Identify which cell holds the provided text, then report its [x, y] central coordinate. 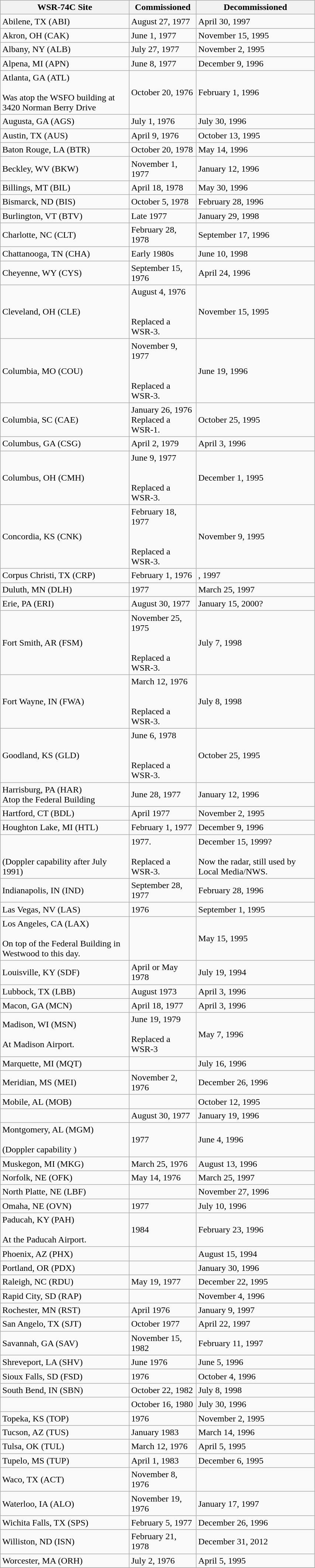
June 28, 1977 [163, 794]
February 18, 1977Replaced a WSR-3. [163, 537]
October 5, 1978 [163, 202]
Concordia, KS (CNK) [65, 537]
Omaha, NE (OVN) [65, 1206]
March 12, 1976 [163, 1447]
Cleveland, OH (CLE) [65, 312]
November 15, 1982 [163, 1343]
May 15, 1995 [255, 938]
January 29, 1998 [255, 216]
WSR-74C Site [65, 7]
June 6, 1978Replaced a WSR-3. [163, 755]
Wichita Falls, TX (SPS) [65, 1523]
June 19, 1979 Replaced a WSR-3 [163, 1034]
Goodland, KS (GLD) [65, 755]
Hartford, CT (BDL) [65, 814]
January 26, 1976Replaced a WSR-1. [163, 420]
December 31, 2012 [255, 1541]
December 22, 1995 [255, 1282]
April 30, 1997 [255, 21]
Burlington, VT (BTV) [65, 216]
Erie, PA (ERI) [65, 604]
Columbia, SC (CAE) [65, 420]
Marquette, MI (MQT) [65, 1063]
April 18, 1978 [163, 188]
April or May 1978 [163, 972]
July 10, 1996 [255, 1206]
April 1976 [163, 1310]
Columbia, MO (COU) [65, 371]
Tulsa, OK (TUL) [65, 1447]
November 8, 1976 [163, 1479]
October 22, 1982 [163, 1390]
April 22, 1997 [255, 1324]
August 4, 1976Replaced a WSR-3. [163, 312]
October 13, 1995 [255, 135]
February 1, 1977 [163, 828]
Bismarck, ND (BIS) [65, 202]
October 12, 1995 [255, 1101]
South Bend, IN (SBN) [65, 1390]
Louisville, KY (SDF) [65, 972]
Lubbock, TX (LBB) [65, 991]
July 2, 1976 [163, 1561]
January 15, 2000? [255, 604]
Austin, TX (AUS) [65, 135]
Chattanooga, TN (CHA) [65, 254]
May 30, 1996 [255, 188]
November 25, 1975Replaced a WSR-3. [163, 642]
June 8, 1977 [163, 63]
Commissioned [163, 7]
August 1973 [163, 991]
Alpena, MI (APN) [65, 63]
November 19, 1976 [163, 1504]
Albany, NY (ALB) [65, 49]
March 14, 1996 [255, 1433]
December 6, 1995 [255, 1461]
Corpus Christi, TX (CRP) [65, 575]
Rochester, MN (RST) [65, 1310]
Billings, MT (BIL) [65, 188]
August 27, 1977 [163, 21]
March 12, 1976Replaced a WSR-3. [163, 701]
February 1, 1996 [255, 92]
May 14, 1996 [255, 149]
December 15, 1999?Now the radar, still used by Local Media/NWS. [255, 856]
Mobile, AL (MOB) [65, 1101]
Fort Wayne, IN (FWA) [65, 701]
Portland, OR (PDX) [65, 1268]
July 19, 1994 [255, 972]
Meridian, MS (MEI) [65, 1082]
February 21, 1978 [163, 1541]
January 19, 1996 [255, 1115]
Norfolk, NE (OFK) [65, 1178]
Macon, GA (MCN) [65, 1005]
1984 [163, 1230]
Early 1980s [163, 254]
October 20, 1976 [163, 92]
Los Angeles, CA (LAX)On top of the Federal Building in Westwood to this day. [65, 938]
September 28, 1977 [163, 890]
Sioux Falls, SD (FSD) [65, 1376]
February 23, 1996 [255, 1230]
August 15, 1994 [255, 1254]
April 18, 1977 [163, 1005]
March 25, 1976 [163, 1164]
February 28, 1978 [163, 235]
Columbus, OH (CMH) [65, 478]
Williston, ND (ISN) [65, 1541]
May 14, 1976 [163, 1178]
February 5, 1977 [163, 1523]
November 9, 1977Replaced a WSR-3. [163, 371]
Houghton Lake, MI (HTL) [65, 828]
November 2, 1976 [163, 1082]
Fort Smith, AR (FSM) [65, 642]
Phoenix, AZ (PHX) [65, 1254]
(Doppler capability after July 1991) [65, 856]
Waco, TX (ACT) [65, 1479]
Indianapolis, IN (IND) [65, 890]
January 9, 1997 [255, 1310]
Late 1977 [163, 216]
October 1977 [163, 1324]
June 1, 1977 [163, 35]
February 1, 1976 [163, 575]
June 9, 1977Replaced a WSR-3. [163, 478]
July 16, 1996 [255, 1063]
Las Vegas, NV (LAS) [65, 909]
April 9, 1976 [163, 135]
January 17, 1997 [255, 1504]
April 1, 1983 [163, 1461]
May 7, 1996 [255, 1034]
October 16, 1980 [163, 1404]
Abilene, TX (ABI) [65, 21]
June 1976 [163, 1362]
Columbus, GA (CSG) [65, 444]
Tucson, AZ (TUS) [65, 1433]
Paducah, KY (PAH)At the Paducah Airport. [65, 1230]
Tupelo, MS (TUP) [65, 1461]
November 9, 1995 [255, 537]
Duluth, MN (DLH) [65, 589]
May 19, 1977 [163, 1282]
November 27, 1996 [255, 1192]
Shreveport, LA (SHV) [65, 1362]
Topeka, KS (TOP) [65, 1419]
November 4, 1996 [255, 1296]
January 1983 [163, 1433]
North Platte, NE (LBF) [65, 1192]
Baton Rouge, LA (BTR) [65, 149]
Charlotte, NC (CLT) [65, 235]
February 11, 1997 [255, 1343]
1977.Replaced a WSR-3. [163, 856]
Worcester, MA (ORH) [65, 1561]
Augusta, GA (AGS) [65, 121]
Waterloo, IA (ALO) [65, 1504]
August 13, 1996 [255, 1164]
June 4, 1996 [255, 1139]
September 17, 1996 [255, 235]
December 1, 1995 [255, 478]
October 20, 1978 [163, 149]
November 1, 1977 [163, 168]
April 1977 [163, 814]
June 5, 1996 [255, 1362]
June 10, 1998 [255, 254]
Muskegon, MI (MKG) [65, 1164]
Madison, WI (MSN)At Madison Airport. [65, 1034]
Atlanta, GA (ATL)Was atop the WSFO building at 3420 Norman Berry Drive [65, 92]
September 15, 1976 [163, 273]
April 24, 1996 [255, 273]
Beckley, WV (BKW) [65, 168]
Akron, OH (CAK) [65, 35]
Rapid City, SD (RAP) [65, 1296]
Decommissioned [255, 7]
, 1997 [255, 575]
Savannah, GA (SAV) [65, 1343]
July 7, 1998 [255, 642]
San Angelo, TX (SJT) [65, 1324]
September 1, 1995 [255, 909]
October 4, 1996 [255, 1376]
January 30, 1996 [255, 1268]
July 27, 1977 [163, 49]
July 1, 1976 [163, 121]
Montgomery, AL (MGM)(Doppler capability ) [65, 1139]
Harrisburg, PA (HAR)Atop the Federal Building [65, 794]
Cheyenne, WY (CYS) [65, 273]
June 19, 1996 [255, 371]
Raleigh, NC (RDU) [65, 1282]
April 2, 1979 [163, 444]
